Return (X, Y) of the center of cell containing provided text 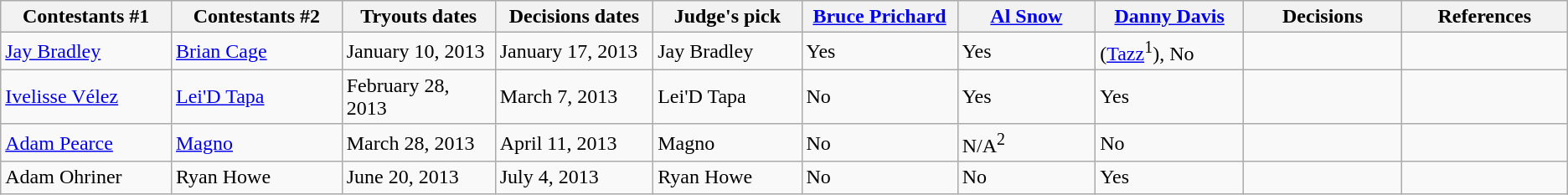
June 20, 2013 (419, 177)
Bruce Prichard (879, 17)
Decisions (1323, 17)
January 17, 2013 (575, 52)
July 4, 2013 (575, 177)
Tryouts dates (419, 17)
Adam Pearce (86, 142)
Brian Cage (256, 52)
February 28, 2013 (419, 97)
January 10, 2013 (419, 52)
(Tazz1), No (1169, 52)
Danny Davis (1169, 17)
March 7, 2013 (575, 97)
Adam Ohriner (86, 177)
Contestants #1 (86, 17)
Judge's pick (727, 17)
N/A2 (1027, 142)
Decisions dates (575, 17)
References (1484, 17)
Contestants #2 (256, 17)
April 11, 2013 (575, 142)
March 28, 2013 (419, 142)
Ivelisse Vélez (86, 97)
Al Snow (1027, 17)
